Pinpoint the cell where the given text exists, returning its (X, Y) midpoint coordinate. 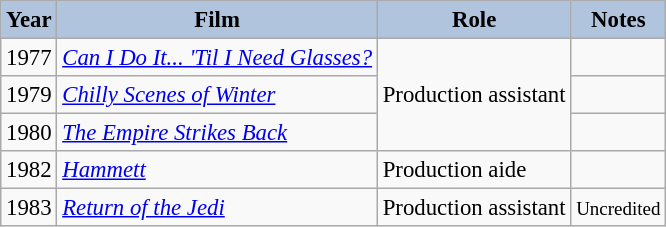
1979 (29, 95)
Film (217, 20)
Production aide (474, 170)
Role (474, 20)
Hammett (217, 170)
The Empire Strikes Back (217, 133)
1980 (29, 133)
1983 (29, 208)
Return of the Jedi (217, 208)
1982 (29, 170)
Notes (618, 20)
Year (29, 20)
1977 (29, 58)
Chilly Scenes of Winter (217, 95)
Uncredited (618, 208)
Can I Do It... 'Til I Need Glasses? (217, 58)
